Scan for the cell matching the given text and deliver its [X, Y] coordinate at center. 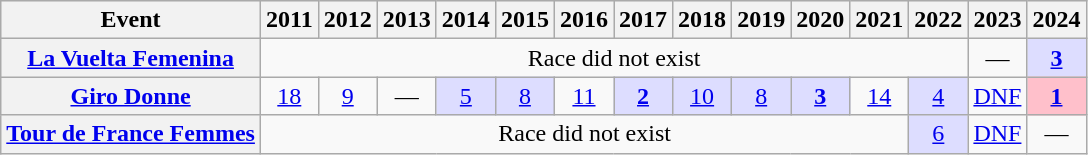
2014 [466, 20]
2017 [644, 20]
2021 [880, 20]
Giro Donne [131, 96]
2024 [1056, 20]
6 [938, 134]
14 [880, 96]
2016 [584, 20]
2015 [524, 20]
2023 [998, 20]
1 [1056, 96]
10 [702, 96]
Event [131, 20]
2012 [348, 20]
4 [938, 96]
2011 [289, 20]
5 [466, 96]
2019 [762, 20]
Tour de France Femmes [131, 134]
La Vuelta Femenina [131, 58]
18 [289, 96]
9 [348, 96]
11 [584, 96]
2013 [406, 20]
2 [644, 96]
2018 [702, 20]
2022 [938, 20]
2020 [820, 20]
